Provide the [x, y] coordinate of the cell's center where the given text is located.  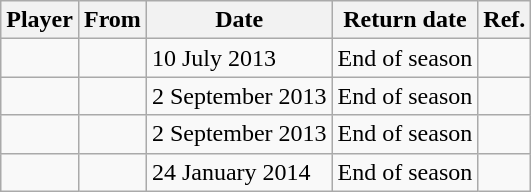
From [112, 20]
Date [239, 20]
10 July 2013 [239, 58]
Ref. [504, 20]
Player [40, 20]
24 January 2014 [239, 172]
Return date [405, 20]
